Capture the cell that displays the provided text and extract its [x, y] central coordinate. 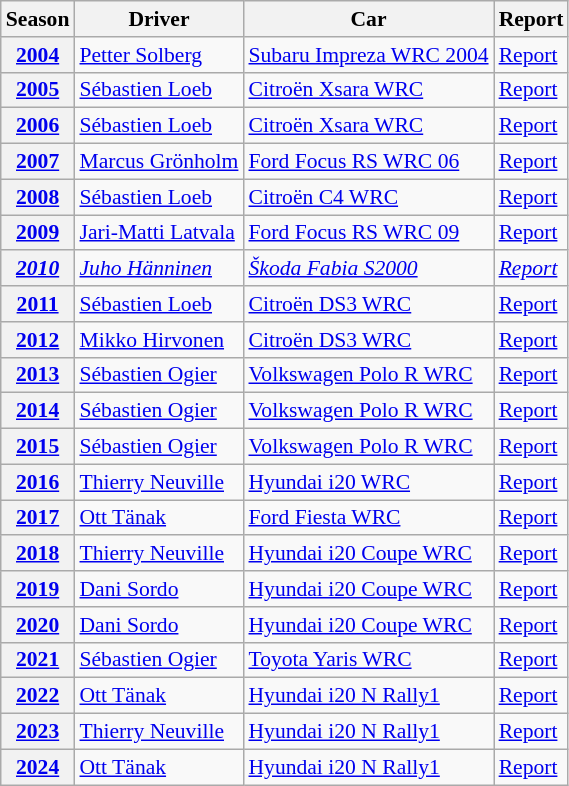
2023 [38, 732]
2006 [38, 126]
2005 [38, 90]
2014 [38, 411]
2011 [38, 304]
Ford Focus RS WRC 09 [368, 233]
2020 [38, 625]
2022 [38, 696]
2016 [38, 482]
2017 [38, 518]
2015 [38, 447]
Ford Focus RS WRC 06 [368, 162]
Ford Fiesta WRC [368, 518]
Petter Solberg [158, 55]
Mikko Hirvonen [158, 340]
Driver [158, 19]
2019 [38, 589]
2004 [38, 55]
2024 [38, 767]
2007 [38, 162]
2009 [38, 233]
2010 [38, 269]
2012 [38, 340]
Toyota Yaris WRC [368, 660]
Car [368, 19]
Juho Hänninen [158, 269]
2018 [38, 554]
Season [38, 19]
Škoda Fabia S2000 [368, 269]
2008 [38, 197]
2013 [38, 375]
2021 [38, 660]
Citroën C4 WRC [368, 197]
Hyundai i20 WRC [368, 482]
Marcus Grönholm [158, 162]
Subaru Impreza WRC 2004 [368, 55]
Jari-Matti Latvala [158, 233]
